Output the (X, Y) coordinate of the center of the cell containing the given text.  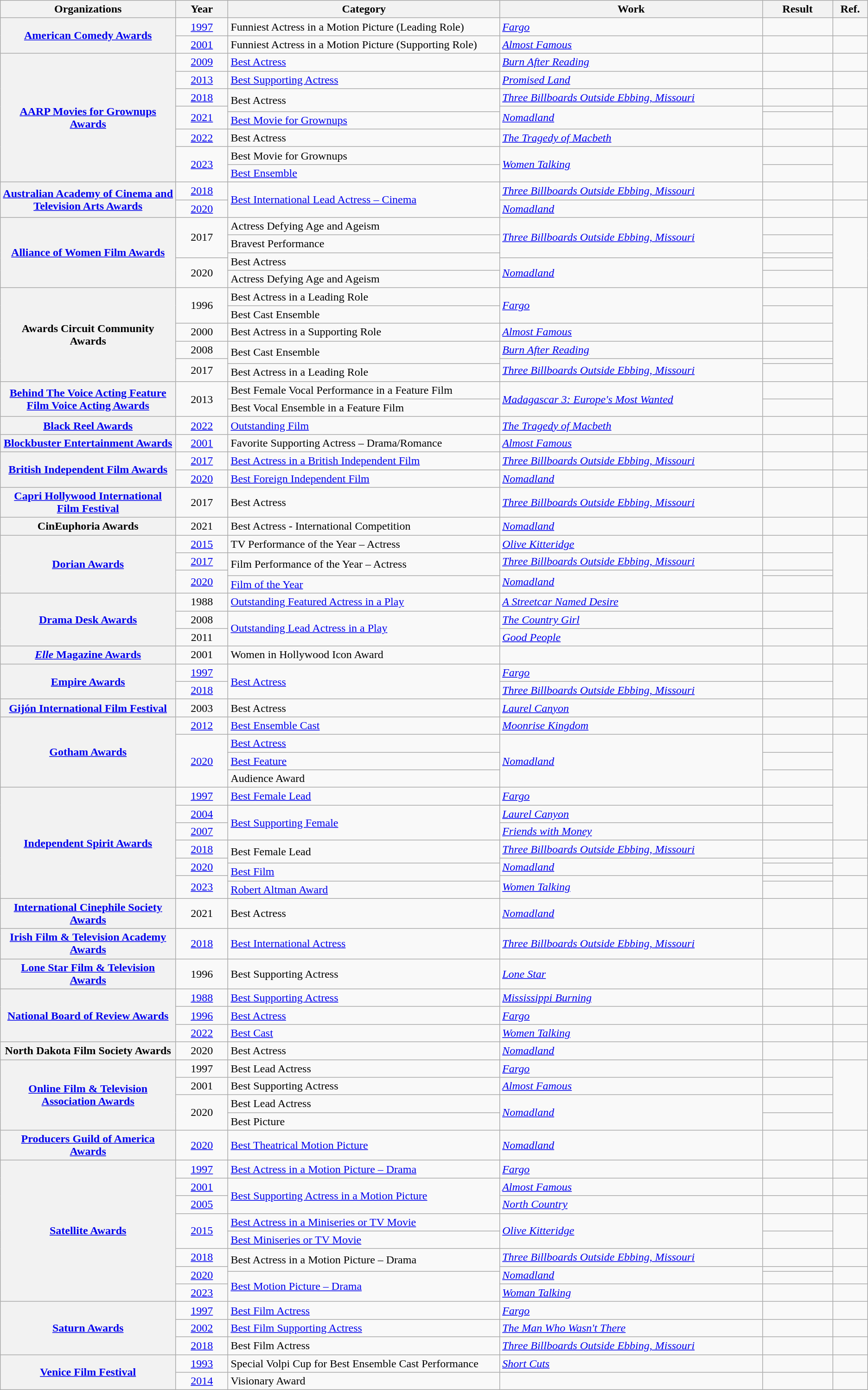
Dorian Awards (88, 564)
Empire Awards (88, 681)
Gijón International Film Festival (88, 708)
International Cinephile Society Awards (88, 914)
Favorite Supporting Actress – Drama/Romance (364, 443)
Best Foreign Independent Film (364, 478)
Outstanding Film (364, 425)
Lone Star Film & Television Awards (88, 974)
2004 (202, 814)
Friends with Money (632, 832)
North Country (632, 1204)
1993 (202, 1363)
Funniest Actress in a Motion Picture (Supporting Role) (364, 45)
Film of the Year (364, 584)
Woman Talking (632, 1293)
British Independent Film Awards (88, 469)
Outstanding Featured Actress in a Play (364, 602)
Best Picture (364, 1121)
Best Feature (364, 761)
American Comedy Awards (88, 36)
2009 (202, 62)
Promised Land (632, 80)
Black Reel Awards (88, 425)
Satellite Awards (88, 1231)
Best Female Vocal Performance in a Feature Film (364, 390)
Awards Circuit Community Awards (88, 335)
Special Volpi Cup for Best Ensemble Cast Performance (364, 1363)
Capri Hollywood International Film Festival (88, 503)
Gotham Awards (88, 752)
Best Vocal Ensemble in a Feature Film (364, 408)
2014 (202, 1381)
Moonrise Kingdom (632, 725)
Result (798, 9)
Audience Award (364, 779)
Category (364, 9)
Best International Lead Actress – Cinema (364, 199)
Irish Film & Television Academy Awards (88, 943)
Best Supporting Actress in a Motion Picture (364, 1196)
Ref. (850, 9)
2012 (202, 725)
Bravest Performance (364, 244)
Saturn Awards (88, 1328)
AARP Movies for Grownups Awards (88, 118)
National Board of Review Awards (88, 1015)
Best Ensemble (364, 173)
A Streetcar Named Desire (632, 602)
Blockbuster Entertainment Awards (88, 443)
Short Cuts (632, 1363)
Behind The Voice Acting Feature Film Voice Acting Awards (88, 399)
Best Film (364, 872)
North Dakota Film Society Awards (88, 1051)
Best Film Supporting Actress (364, 1328)
TV Performance of the Year – Actress (364, 544)
Best Actress in a Supporting Role (364, 332)
Film Performance of the Year – Actress (364, 564)
Best Theatrical Motion Picture (364, 1146)
Good People (632, 637)
CinEuphoria Awards (88, 526)
Work (632, 9)
2007 (202, 832)
Women in Hollywood Icon Award (364, 655)
2005 (202, 1204)
Elle Magazine Awards (88, 655)
Organizations (88, 9)
2002 (202, 1328)
Lone Star (632, 974)
Best Motion Picture – Drama (364, 1287)
Australian Academy of Cinema and Television Arts Awards (88, 199)
Venice Film Festival (88, 1372)
Producers Guild of America Awards (88, 1146)
Year (202, 9)
2003 (202, 708)
Online Film & Television Association Awards (88, 1095)
Best Actress in a British Independent Film (364, 461)
Best Actress - International Competition (364, 526)
Alliance of Women Film Awards (88, 253)
Best International Actress (364, 943)
The Country Girl (632, 620)
Mississippi Burning (632, 998)
Drama Desk Awards (88, 620)
Independent Spirit Awards (88, 843)
Best Ensemble Cast (364, 725)
Best Actress in a Miniseries or TV Movie (364, 1222)
2011 (202, 637)
Visionary Award (364, 1381)
Madagascar 3: Europe's Most Wanted (632, 399)
Best Miniseries or TV Movie (364, 1240)
Funniest Actress in a Motion Picture (Leading Role) (364, 27)
Best Cast (364, 1033)
Best Supporting Female (364, 823)
Outstanding Lead Actress in a Play (364, 628)
The Man Who Wasn't There (632, 1328)
Robert Altman Award (364, 890)
2000 (202, 332)
